Output the [X, Y] coordinate of the center of the cell containing the given text.  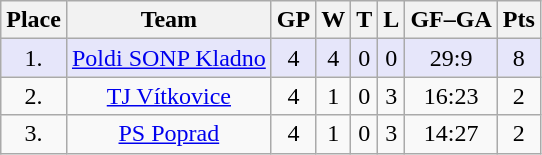
29:9 [451, 58]
Poldi SONP Kladno [168, 58]
Team [168, 20]
W [334, 20]
2. [34, 96]
14:27 [451, 134]
TJ Vítkovice [168, 96]
1. [34, 58]
PS Poprad [168, 134]
8 [518, 58]
GF–GA [451, 20]
GP [293, 20]
Place [34, 20]
16:23 [451, 96]
T [364, 20]
3. [34, 134]
L [392, 20]
Pts [518, 20]
